Detect which cell encompasses the target text, then output its [X, Y] center coordinate. 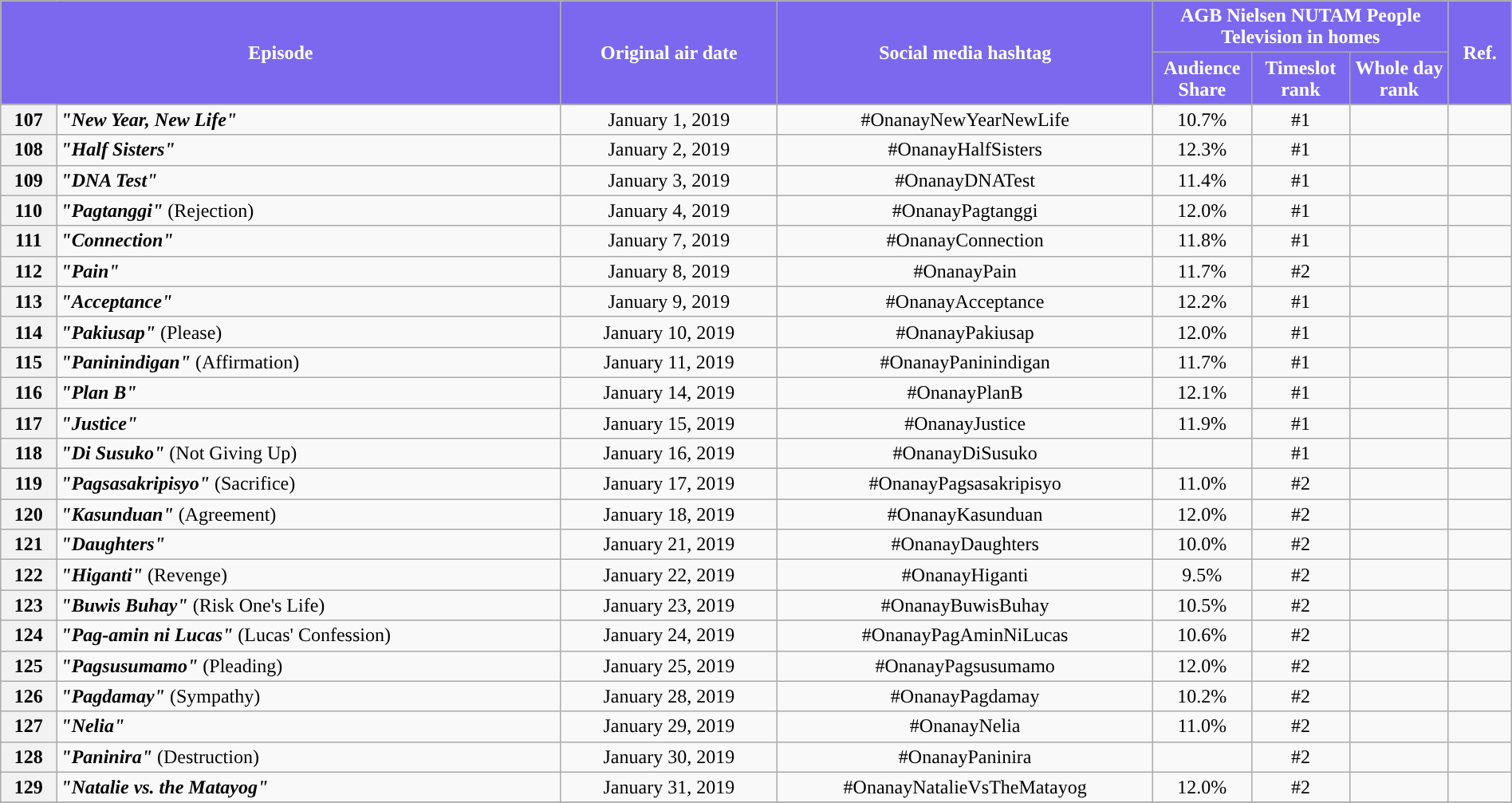
"Pagdamay" (Sympathy) [309, 696]
117 [29, 423]
"Kasunduan" (Agreement) [309, 514]
#OnanayAcceptance [965, 301]
#OnanayPagsusumamo [965, 666]
Social media hashtag [965, 53]
#OnanayDiSusuko [965, 454]
Timeslotrank [1301, 78]
"Justice" [309, 423]
"Connection" [309, 241]
"Paninindigan" (Affirmation) [309, 362]
128 [29, 757]
January 8, 2019 [669, 271]
"DNA Test" [309, 180]
#OnanayPlanB [965, 392]
"Daughters" [309, 545]
11.8% [1203, 241]
#OnanayJustice [965, 423]
January 16, 2019 [669, 454]
115 [29, 362]
"Di Susuko" (Not Giving Up) [309, 454]
#OnanayPaninindigan [965, 362]
January 7, 2019 [669, 241]
"New Year, New Life" [309, 120]
10.5% [1203, 605]
January 14, 2019 [669, 392]
January 9, 2019 [669, 301]
January 3, 2019 [669, 180]
127 [29, 726]
120 [29, 514]
#OnanayPagsasakripisyo [965, 484]
9.5% [1203, 575]
January 23, 2019 [669, 605]
12.1% [1203, 392]
10.7% [1203, 120]
"Half Sisters" [309, 150]
"Plan B" [309, 392]
#OnanayConnection [965, 241]
Original air date [669, 53]
11.9% [1203, 423]
#OnanayPagdamay [965, 696]
122 [29, 575]
112 [29, 271]
#OnanayNatalieVsTheMatayog [965, 787]
"Pag-amin ni Lucas" (Lucas' Confession) [309, 636]
116 [29, 392]
110 [29, 211]
Episode [281, 53]
108 [29, 150]
January 28, 2019 [669, 696]
#OnanayPakiusap [965, 332]
January 2, 2019 [669, 150]
January 25, 2019 [669, 666]
Whole dayrank [1400, 78]
"Pain" [309, 271]
124 [29, 636]
114 [29, 332]
113 [29, 301]
January 15, 2019 [669, 423]
126 [29, 696]
111 [29, 241]
"Pakiusap" (Please) [309, 332]
#OnanayPagtanggi [965, 211]
107 [29, 120]
"Buwis Buhay" (Risk One's Life) [309, 605]
"Natalie vs. the Matayog" [309, 787]
"Pagtanggi" (Rejection) [309, 211]
109 [29, 180]
January 17, 2019 [669, 484]
Audience Share [1203, 78]
January 22, 2019 [669, 575]
January 31, 2019 [669, 787]
10.6% [1203, 636]
"Paninira" (Destruction) [309, 757]
January 29, 2019 [669, 726]
#OnanayPain [965, 271]
January 10, 2019 [669, 332]
#OnanayBuwisBuhay [965, 605]
"Pagsusumamo" (Pleading) [309, 666]
#OnanayDNATest [965, 180]
#OnanayNelia [965, 726]
"Higanti" (Revenge) [309, 575]
"Pagsasakripisyo" (Sacrifice) [309, 484]
118 [29, 454]
#OnanayNewYearNewLife [965, 120]
AGB Nielsen NUTAM People Television in homes [1301, 27]
January 11, 2019 [669, 362]
11.4% [1203, 180]
January 30, 2019 [669, 757]
#OnanayDaughters [965, 545]
January 18, 2019 [669, 514]
125 [29, 666]
#OnanayKasunduan [965, 514]
"Acceptance" [309, 301]
January 21, 2019 [669, 545]
12.2% [1203, 301]
"Nelia" [309, 726]
January 4, 2019 [669, 211]
12.3% [1203, 150]
121 [29, 545]
January 24, 2019 [669, 636]
10.0% [1203, 545]
Ref. [1480, 53]
#OnanayHalfSisters [965, 150]
10.2% [1203, 696]
129 [29, 787]
#OnanayPagAminNiLucas [965, 636]
January 1, 2019 [669, 120]
119 [29, 484]
#OnanayHiganti [965, 575]
123 [29, 605]
#OnanayPaninira [965, 757]
